Detect which cell encompasses the target text, then output its (x, y) center coordinate. 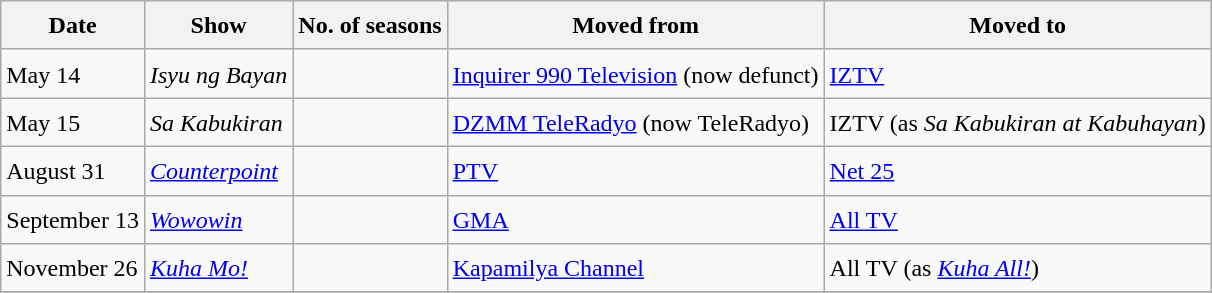
Moved from (636, 26)
Wowowin (218, 220)
Net 25 (1018, 170)
Sa Kabukiran (218, 122)
Date (73, 26)
Moved to (1018, 26)
September 13 (73, 220)
All TV (1018, 220)
Show (218, 26)
August 31 (73, 170)
Isyu ng Bayan (218, 74)
Kapamilya Channel (636, 268)
May 15 (73, 122)
Kuha Mo! (218, 268)
All TV (as Kuha All!) (1018, 268)
IZTV (1018, 74)
DZMM TeleRadyo (now TeleRadyo) (636, 122)
IZTV (as Sa Kabukiran at Kabuhayan) (1018, 122)
May 14 (73, 74)
PTV (636, 170)
No. of seasons (370, 26)
GMA (636, 220)
Counterpoint (218, 170)
November 26 (73, 268)
Inquirer 990 Television (now defunct) (636, 74)
